Capture the cell that displays the provided text and extract its [x, y] central coordinate. 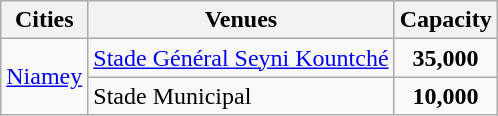
35,000 [446, 58]
Venues [241, 20]
Stade Municipal [241, 96]
Stade Général Seyni Kountché [241, 58]
Cities [44, 20]
Niamey [44, 77]
10,000 [446, 96]
Capacity [446, 20]
